For the text-containing cell, return its midpoint in [x, y] coordinate format. 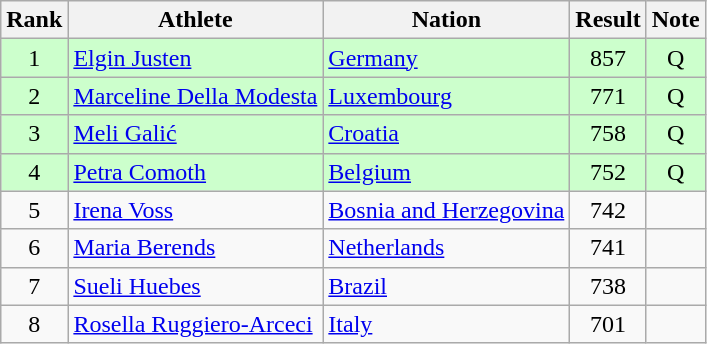
8 [34, 324]
Germany [446, 58]
7 [34, 286]
Maria Berends [196, 248]
Result [608, 20]
Petra Comoth [196, 172]
6 [34, 248]
Italy [446, 324]
5 [34, 210]
742 [608, 210]
Sueli Huebes [196, 286]
4 [34, 172]
771 [608, 96]
Irena Voss [196, 210]
Note [676, 20]
Netherlands [446, 248]
Marceline Della Modesta [196, 96]
Athlete [196, 20]
3 [34, 134]
752 [608, 172]
Bosnia and Herzegovina [446, 210]
Elgin Justen [196, 58]
741 [608, 248]
Brazil [446, 286]
Meli Galić [196, 134]
857 [608, 58]
1 [34, 58]
758 [608, 134]
2 [34, 96]
Nation [446, 20]
Luxembourg [446, 96]
Belgium [446, 172]
Rank [34, 20]
Croatia [446, 134]
701 [608, 324]
738 [608, 286]
Rosella Ruggiero-Arceci [196, 324]
